Identify which cell holds the provided text, then report its [X, Y] central coordinate. 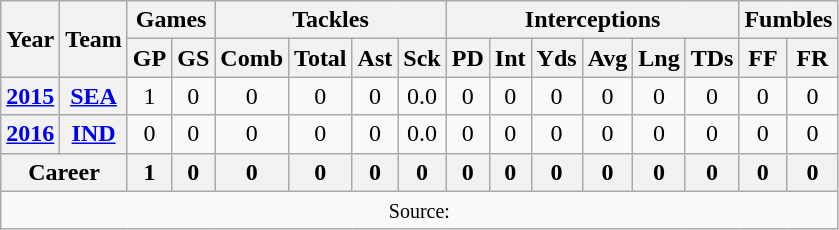
IND [94, 134]
Int [510, 58]
TDs [712, 58]
2016 [30, 134]
Lng [659, 58]
Comb [252, 58]
Total [321, 58]
Fumbles [788, 20]
Games [170, 20]
Source: [420, 210]
Avg [608, 58]
GP [149, 58]
Career [64, 172]
2015 [30, 96]
Interceptions [592, 20]
FF [763, 58]
Year [30, 39]
PD [468, 58]
Ast [375, 58]
Yds [556, 58]
FR [812, 58]
SEA [94, 96]
GS [194, 58]
Sck [422, 58]
Tackles [330, 20]
Team [94, 39]
